Locate the cell with the specified text and output its [X, Y] center coordinate. 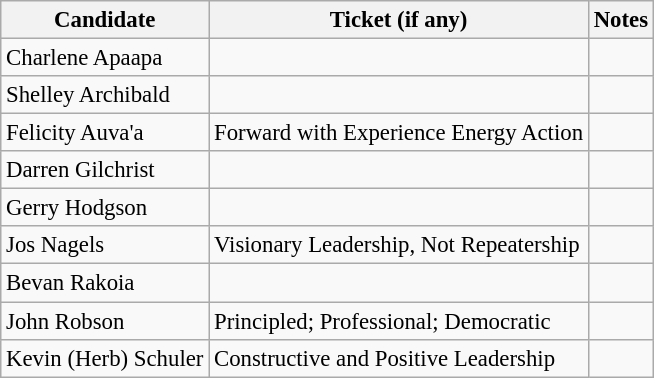
John Robson [105, 321]
Bevan Rakoia [105, 283]
Charlene Apaapa [105, 58]
Felicity Auva'a [105, 133]
Jos Nagels [105, 245]
Notes [620, 20]
Kevin (Herb) Schuler [105, 358]
Visionary Leadership, Not Repeatership [399, 245]
Ticket (if any) [399, 20]
Darren Gilchrist [105, 170]
Candidate [105, 20]
Principled; Professional; Democratic [399, 321]
Constructive and Positive Leadership [399, 358]
Gerry Hodgson [105, 208]
Shelley Archibald [105, 95]
Forward with Experience Energy Action [399, 133]
